From the cell containing the given text, extract its center point as (X, Y) coordinate. 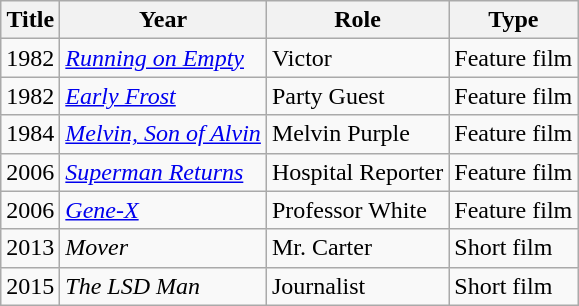
2013 (30, 248)
1984 (30, 134)
Superman Returns (164, 172)
Victor (357, 58)
Professor White (357, 210)
Melvin Purple (357, 134)
Running on Empty (164, 58)
The LSD Man (164, 286)
Type (514, 20)
2015 (30, 286)
Gene-X (164, 210)
Party Guest (357, 96)
Mr. Carter (357, 248)
Journalist (357, 286)
Hospital Reporter (357, 172)
Year (164, 20)
Melvin, Son of Alvin (164, 134)
Title (30, 20)
Early Frost (164, 96)
Role (357, 20)
Mover (164, 248)
